Find where the given text appears and provide that cell's center as [X, Y] coordinate. 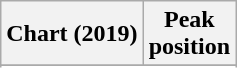
Peakposition [189, 34]
Chart (2019) [72, 34]
